Find where the given text appears and provide that cell's center as [x, y] coordinate. 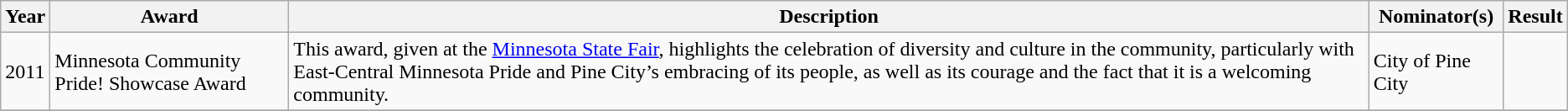
2011 [25, 71]
Result [1535, 17]
Award [169, 17]
Minnesota Community Pride! Showcase Award [169, 71]
City of Pine City [1436, 71]
Year [25, 17]
Description [829, 17]
Nominator(s) [1436, 17]
